Extract the [X, Y] coordinate from the center of the cell holding the provided text.  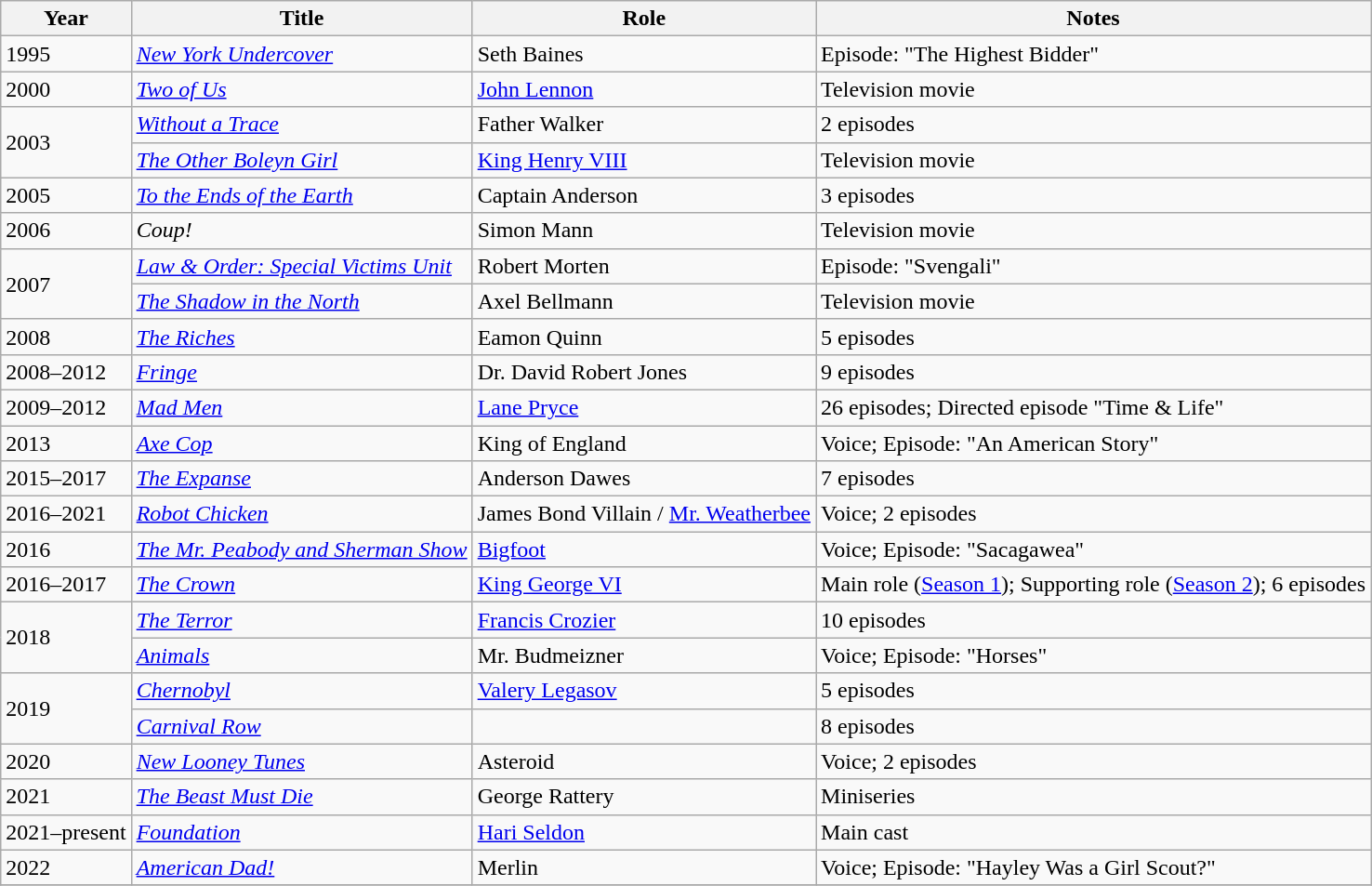
2016 [66, 549]
James Bond Villain / Mr. Weatherbee [643, 514]
Seth Baines [643, 54]
The Shadow in the North [301, 301]
Valery Legasov [643, 691]
The Other Boleyn Girl [301, 160]
2022 [66, 867]
The Expanse [301, 479]
2008–2012 [66, 372]
Chernobyl [301, 691]
King George VI [643, 585]
The Beast Must Die [301, 797]
2021–present [66, 832]
Main role (Season 1); Supporting role (Season 2); 6 episodes [1093, 585]
Coup! [301, 231]
Main cast [1093, 832]
John Lennon [643, 89]
Law & Order: Special Victims Unit [301, 266]
Father Walker [643, 125]
2009–2012 [66, 407]
The Mr. Peabody and Sherman Show [301, 549]
2003 [66, 142]
George Rattery [643, 797]
Fringe [301, 372]
Role [643, 19]
Asteroid [643, 761]
Robert Morten [643, 266]
The Crown [301, 585]
Eamon Quinn [643, 337]
Without a Trace [301, 125]
Bigfoot [643, 549]
2013 [66, 443]
The Riches [301, 337]
2018 [66, 638]
The Terror [301, 620]
Lane Pryce [643, 407]
1995 [66, 54]
Voice; Episode: "An American Story" [1093, 443]
Voice; Episode: "Sacagawea" [1093, 549]
2008 [66, 337]
Foundation [301, 832]
Two of Us [301, 89]
Axe Cop [301, 443]
King of England [643, 443]
3 episodes [1093, 195]
Year [66, 19]
2020 [66, 761]
Simon Mann [643, 231]
Robot Chicken [301, 514]
Axel Bellmann [643, 301]
Captain Anderson [643, 195]
To the Ends of the Earth [301, 195]
2000 [66, 89]
9 episodes [1093, 372]
2021 [66, 797]
Voice; Episode: "Horses" [1093, 655]
2016–2017 [66, 585]
Hari Seldon [643, 832]
King Henry VIII [643, 160]
Anderson Dawes [643, 479]
Merlin [643, 867]
2015–2017 [66, 479]
7 episodes [1093, 479]
Episode: "Svengali" [1093, 266]
Miniseries [1093, 797]
Dr. David Robert Jones [643, 372]
Mad Men [301, 407]
Notes [1093, 19]
2 episodes [1093, 125]
8 episodes [1093, 726]
Mr. Budmeizner [643, 655]
Animals [301, 655]
Carnival Row [301, 726]
New Looney Tunes [301, 761]
2007 [66, 284]
American Dad! [301, 867]
2005 [66, 195]
10 episodes [1093, 620]
New York Undercover [301, 54]
2019 [66, 708]
Episode: "The Highest Bidder" [1093, 54]
2006 [66, 231]
26 episodes; Directed episode "Time & Life" [1093, 407]
Title [301, 19]
2016–2021 [66, 514]
Francis Crozier [643, 620]
Voice; Episode: "Hayley Was a Girl Scout?" [1093, 867]
